Return [X, Y] of the center of cell containing provided text 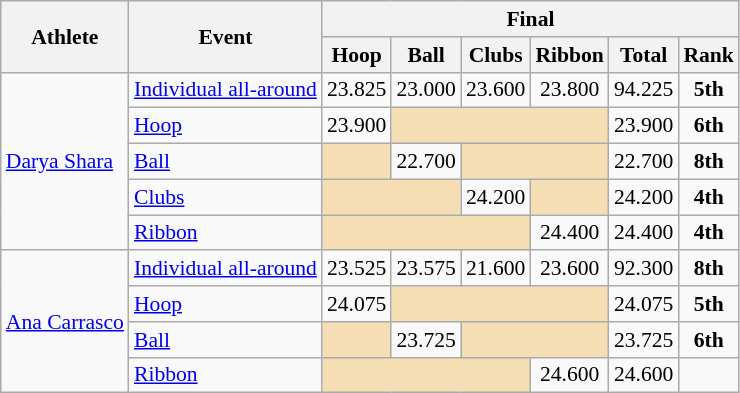
23.825 [356, 90]
23.575 [426, 269]
21.600 [496, 269]
23.525 [356, 269]
Ana Carrasco [65, 322]
Athlete [65, 36]
Event [226, 36]
Total [644, 55]
Rank [708, 55]
23.800 [570, 90]
94.225 [644, 90]
92.300 [644, 269]
23.000 [426, 90]
Darya Shara [65, 161]
Final [530, 19]
